Locate the cell with the specified text and output its [X, Y] center coordinate. 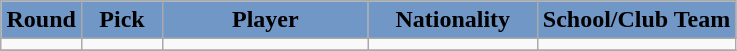
School/Club Team [636, 20]
Round [42, 20]
Player [265, 20]
Nationality [452, 20]
Pick [122, 20]
